Locate the cell with the specified text and output its [X, Y] center coordinate. 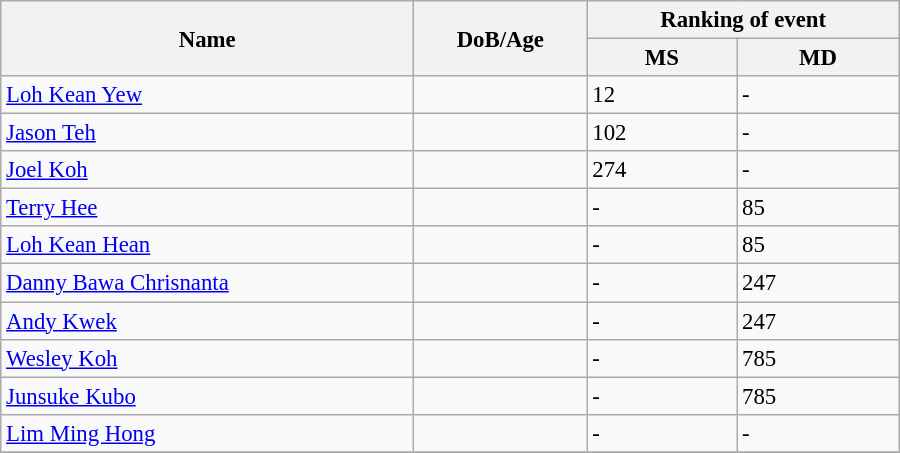
Andy Kwek [208, 321]
DoB/Age [500, 38]
Wesley Koh [208, 358]
Name [208, 38]
274 [662, 170]
Junsuke Kubo [208, 396]
Terry Hee [208, 208]
Loh Kean Hean [208, 245]
Ranking of event [743, 20]
Danny Bawa Chrisnanta [208, 283]
12 [662, 95]
Loh Kean Yew [208, 95]
MD [818, 58]
102 [662, 133]
Joel Koh [208, 170]
Jason Teh [208, 133]
Lim Ming Hong [208, 433]
MS [662, 58]
